Identify which cell holds the provided text, then report its [X, Y] central coordinate. 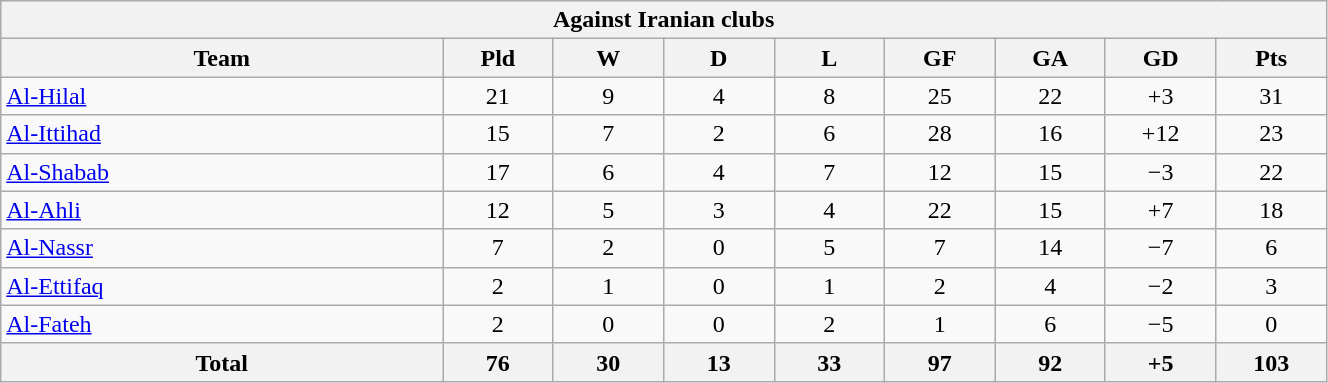
L [829, 58]
Al-Ettifaq [222, 286]
GA [1050, 58]
D [719, 58]
Al-Ittihad [222, 134]
25 [939, 96]
+12 [1160, 134]
W [608, 58]
GD [1160, 58]
18 [1272, 210]
+5 [1160, 362]
−2 [1160, 286]
Pts [1272, 58]
14 [1050, 248]
33 [829, 362]
Al-Hilal [222, 96]
13 [719, 362]
103 [1272, 362]
28 [939, 134]
Al-Nassr [222, 248]
17 [498, 172]
−7 [1160, 248]
16 [1050, 134]
+7 [1160, 210]
92 [1050, 362]
Al-Ahli [222, 210]
Against Iranian clubs [664, 20]
−5 [1160, 324]
Total [222, 362]
Al-Fateh [222, 324]
−3 [1160, 172]
Team [222, 58]
97 [939, 362]
21 [498, 96]
31 [1272, 96]
23 [1272, 134]
76 [498, 362]
Pld [498, 58]
8 [829, 96]
30 [608, 362]
GF [939, 58]
Al-Shabab [222, 172]
9 [608, 96]
+3 [1160, 96]
